From the cell containing the given text, extract its center point as [X, Y] coordinate. 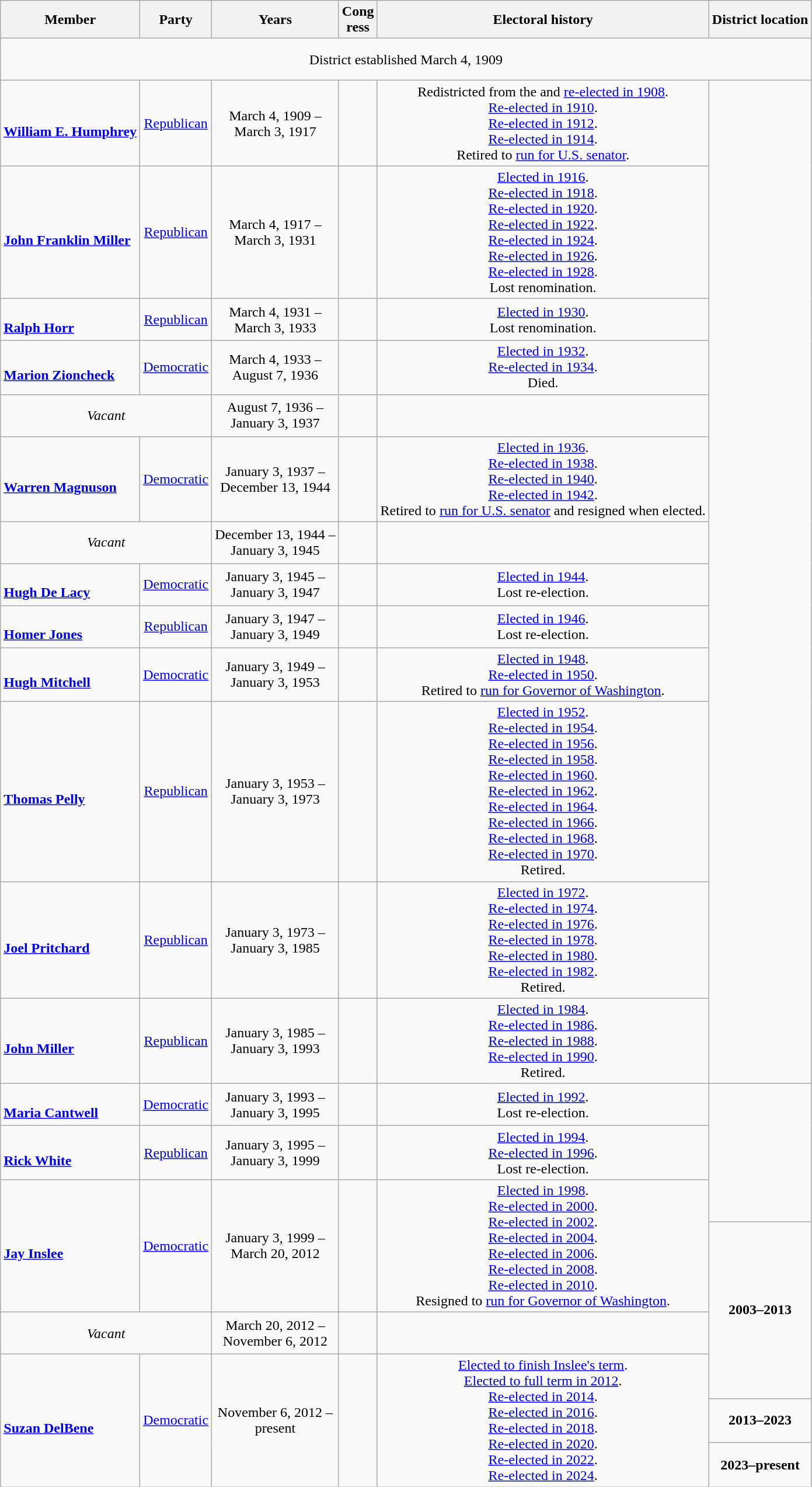
Congress [358, 20]
December 13, 1944 –January 3, 1945 [276, 543]
Homer Jones [70, 627]
January 3, 1947 –January 3, 1949 [276, 627]
2023–present [760, 1465]
March 4, 1917 –March 3, 1931 [276, 232]
Elected in 1994.Re-elected in 1996.Lost re-election. [543, 1152]
January 3, 1937 –December 13, 1944 [276, 479]
Party [176, 20]
January 3, 1993 –January 3, 1995 [276, 1104]
Joel Pritchard [70, 940]
January 3, 1949 –January 3, 1953 [276, 675]
March 4, 1933 –August 7, 1936 [276, 367]
Thomas Pelly [70, 791]
January 3, 1953 –January 3, 1973 [276, 791]
March 20, 2012 –November 6, 2012 [276, 1333]
Elected in 1948.Re-elected in 1950.Retired to run for Governor of Washington. [543, 675]
Hugh De Lacy [70, 585]
Elected in 1916.Re-elected in 1918.Re-elected in 1920.Re-elected in 1922.Re-elected in 1924.Re-elected in 1926.Re-elected in 1928.Lost renomination. [543, 232]
August 7, 1936 –January 3, 1937 [276, 415]
District location [760, 20]
Elected in 1984.Re-elected in 1986.Re-elected in 1988.Re-elected in 1990.Retired. [543, 1041]
Elected in 1930.Lost renomination. [543, 319]
John Miller [70, 1041]
Elected in 1972.Re-elected in 1974.Re-elected in 1976.Re-elected in 1978.Re-elected in 1980.Re-elected in 1982.Retired. [543, 940]
District established March 4, 1909 [406, 60]
January 3, 1985 –January 3, 1993 [276, 1041]
Hugh Mitchell [70, 675]
Suzan DelBene [70, 1420]
January 3, 1945 –January 3, 1947 [276, 585]
Jay Inslee [70, 1245]
Marion Zioncheck [70, 367]
William E. Humphrey [70, 123]
January 3, 1995 –January 3, 1999 [276, 1152]
2003–2013 [760, 1309]
Years [276, 20]
Elected in 1946.Lost re-election. [543, 627]
Maria Cantwell [70, 1104]
Rick White [70, 1152]
November 6, 2012 –present [276, 1420]
January 3, 1973 –January 3, 1985 [276, 940]
Ralph Horr [70, 319]
Redistricted from the and re-elected in 1908.Re-elected in 1910.Re-elected in 1912.Re-elected in 1914.Retired to run for U.S. senator. [543, 123]
March 4, 1931 –March 3, 1933 [276, 319]
January 3, 1999 –March 20, 2012 [276, 1245]
Warren Magnuson [70, 479]
Elected in 1992.Lost re-election. [543, 1104]
John Franklin Miller [70, 232]
2013–2023 [760, 1420]
Elected in 1944.Lost re-election. [543, 585]
Elected in 1936.Re-elected in 1938.Re-elected in 1940.Re-elected in 1942.Retired to run for U.S. senator and resigned when elected. [543, 479]
Elected in 1932.Re-elected in 1934.Died. [543, 367]
Member [70, 20]
March 4, 1909 –March 3, 1917 [276, 123]
Electoral history [543, 20]
